Extract the (x, y) coordinate from the center of the cell holding the provided text.  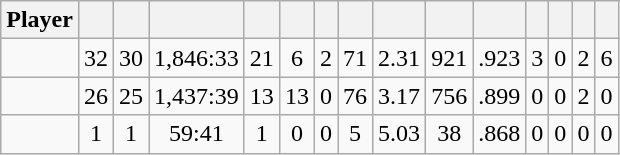
.923 (500, 58)
3 (538, 58)
1,846:33 (197, 58)
921 (450, 58)
32 (96, 58)
59:41 (197, 134)
5.03 (400, 134)
3.17 (400, 96)
21 (262, 58)
76 (356, 96)
.899 (500, 96)
26 (96, 96)
25 (132, 96)
71 (356, 58)
Player (40, 20)
30 (132, 58)
2.31 (400, 58)
1,437:39 (197, 96)
.868 (500, 134)
38 (450, 134)
5 (356, 134)
756 (450, 96)
